Pinpoint the cell where the given text exists, returning its (X, Y) midpoint coordinate. 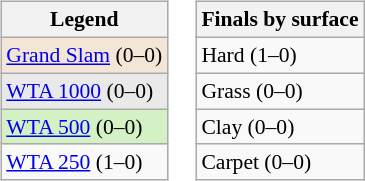
WTA 250 (1–0) (84, 162)
Hard (1–0) (280, 55)
Finals by surface (280, 20)
Clay (0–0) (280, 127)
Grass (0–0) (280, 91)
WTA 500 (0–0) (84, 127)
Carpet (0–0) (280, 162)
Grand Slam (0–0) (84, 55)
Legend (84, 20)
WTA 1000 (0–0) (84, 91)
